From the cell containing the given text, extract its center point as (x, y) coordinate. 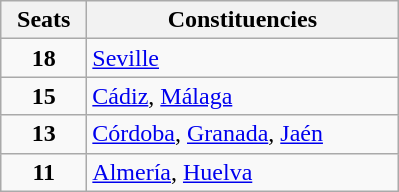
13 (44, 134)
18 (44, 58)
15 (44, 96)
Cádiz, Málaga (242, 96)
11 (44, 172)
Córdoba, Granada, Jaén (242, 134)
Almería, Huelva (242, 172)
Seats (44, 20)
Seville (242, 58)
Constituencies (242, 20)
